Capture the cell that displays the provided text and extract its (X, Y) central coordinate. 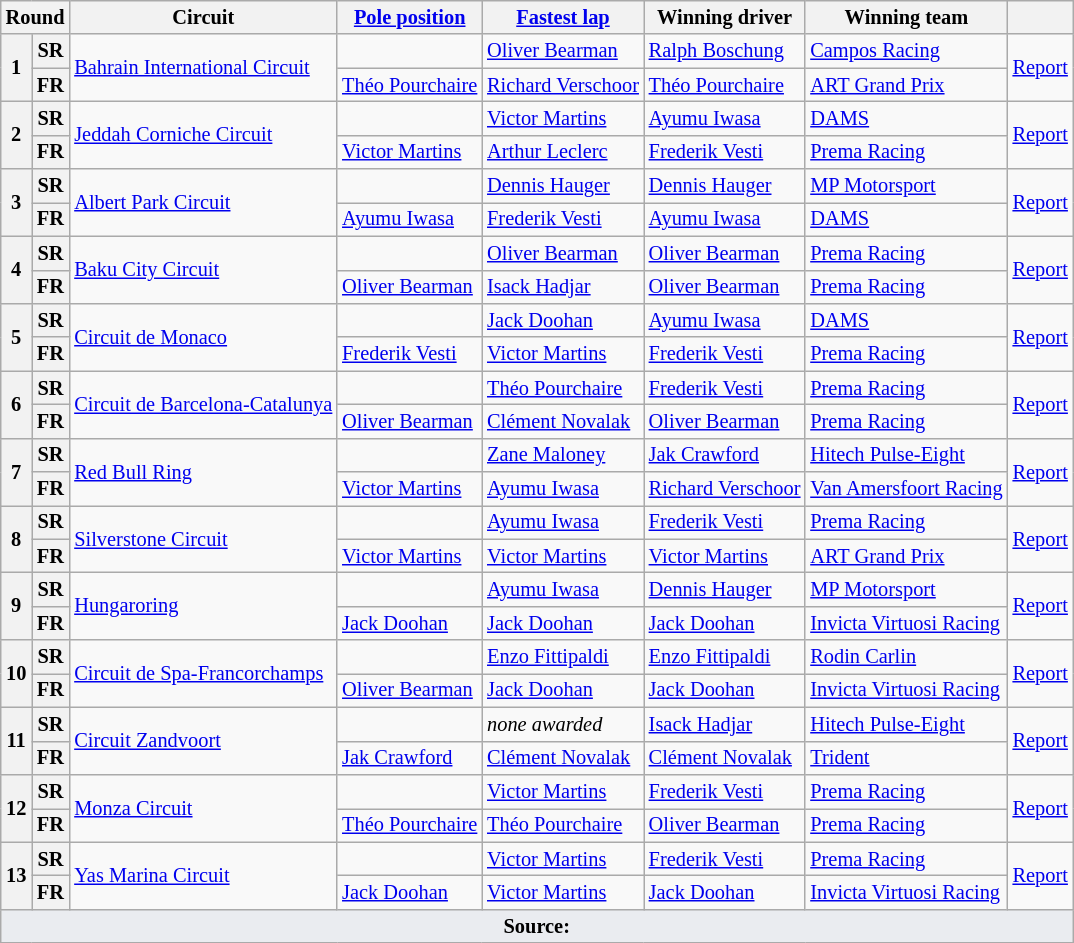
Hungaroring (203, 606)
Yas Marina Circuit (203, 876)
Van Amersfoort Racing (906, 489)
Circuit de Barcelona-Catalunya (203, 404)
2 (16, 134)
Monza Circuit (203, 808)
Fastest lap (563, 17)
Red Bull Ring (203, 472)
Trident (906, 758)
none awarded (563, 724)
7 (16, 472)
Zane Maloney (563, 455)
Silverstone Circuit (203, 538)
Winning driver (725, 17)
6 (16, 404)
Circuit (203, 17)
Winning team (906, 17)
Round (36, 17)
12 (16, 808)
Arthur Leclerc (563, 152)
4 (16, 270)
Baku City Circuit (203, 270)
1 (16, 68)
Ralph Boschung (725, 51)
Albert Park Circuit (203, 202)
Pole position (410, 17)
Circuit de Monaco (203, 336)
5 (16, 336)
13 (16, 876)
Bahrain International Circuit (203, 68)
Source: (537, 926)
Circuit de Spa-Francorchamps (203, 674)
Jeddah Corniche Circuit (203, 134)
10 (16, 674)
Rodin Carlin (906, 657)
3 (16, 202)
Circuit Zandvoort (203, 740)
Campos Racing (906, 51)
11 (16, 740)
8 (16, 538)
9 (16, 606)
